Output the [x, y] coordinate of the center of the cell containing the given text.  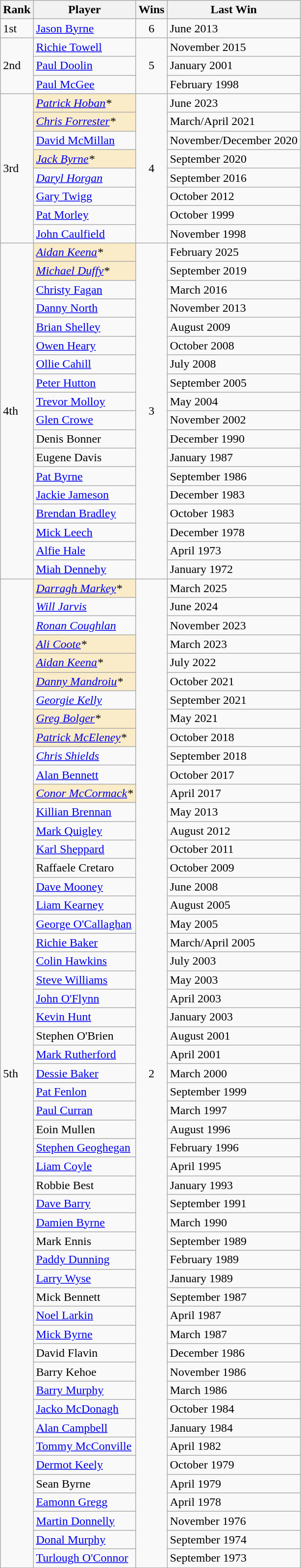
December 1986 [234, 1353]
Alan Bennett [84, 774]
October 2018 [234, 737]
March 2025 [234, 588]
Trevor Molloy [84, 401]
June 2008 [234, 887]
November 2023 [234, 625]
Georgie Kelly [84, 700]
Eamonn Gregg [84, 1502]
April 1995 [234, 1167]
September 1991 [234, 1204]
April 2003 [234, 998]
Danny North [84, 308]
October 2012 [234, 196]
Dave Barry [84, 1204]
March 2016 [234, 290]
Barry Murphy [84, 1390]
5th [17, 1073]
September 2021 [234, 700]
Miah Dennehy [84, 570]
Liam Kearney [84, 905]
George O'Callaghan [84, 924]
David Flavin [84, 1353]
Turlough O'Connor [84, 1558]
February 1996 [234, 1148]
Martin Donnelly [84, 1521]
Darragh Markey* [84, 588]
Patrick McEleney* [84, 737]
Ali Coote* [84, 644]
October 2008 [234, 346]
July 2003 [234, 961]
August 2005 [234, 905]
Dave Mooney [84, 887]
Brendan Bradley [84, 513]
August 2009 [234, 327]
September 1986 [234, 476]
Peter Hutton [84, 383]
6 [151, 28]
Jacko McDonagh [84, 1409]
April 2001 [234, 1054]
January 1972 [234, 570]
March 1987 [234, 1334]
5 [151, 66]
Paul Curran [84, 1110]
Stephen Geoghegan [84, 1148]
2nd [17, 66]
February 2025 [234, 252]
November 2015 [234, 47]
November 1998 [234, 234]
September 1989 [234, 1241]
Raffaele Cretaro [84, 868]
October 2021 [234, 681]
Barry Kehoe [84, 1371]
September 1973 [234, 1558]
August 1996 [234, 1129]
September 2016 [234, 177]
May 2003 [234, 980]
Tommy McConville [84, 1446]
Owen Heary [84, 346]
Noel Larkin [84, 1316]
March 1997 [234, 1110]
Glen Crowe [84, 420]
January 1989 [234, 1278]
Jason Byrne [84, 28]
June 2023 [234, 103]
October 1979 [234, 1465]
May 2005 [234, 924]
January 1987 [234, 457]
September 2005 [234, 383]
Paul McGee [84, 84]
4th [17, 411]
Eugene Davis [84, 457]
April 1987 [234, 1316]
October 2009 [234, 868]
Mark Ennis [84, 1241]
September 1999 [234, 1092]
October 2017 [234, 774]
Michael Duffy* [84, 271]
Killian Brennan [84, 812]
Brian Shelley [84, 327]
September 2018 [234, 756]
Larry Wyse [84, 1278]
May 2013 [234, 812]
Pat Byrne [84, 476]
May 2021 [234, 719]
Steve Williams [84, 980]
Jack Byrne* [84, 159]
July 2022 [234, 663]
April 1979 [234, 1484]
December 1990 [234, 439]
2 [151, 1073]
Richie Baker [84, 943]
January 2001 [234, 66]
November 1976 [234, 1521]
November 2002 [234, 420]
Mark Rutherford [84, 1054]
November 2013 [234, 308]
January 1984 [234, 1428]
Denis Bonner [84, 439]
Chris Forrester* [84, 122]
Sean Byrne [84, 1484]
September 2020 [234, 159]
Karl Sheppard [84, 849]
February 1998 [234, 84]
March 1986 [234, 1390]
October 1983 [234, 513]
November 1986 [234, 1371]
Gary Twigg [84, 196]
4 [151, 168]
December 1978 [234, 532]
March 1990 [234, 1222]
April 1978 [234, 1502]
January 2003 [234, 1017]
October 1984 [234, 1409]
Colin Hawkins [84, 961]
Mick Leech [84, 532]
June 2013 [234, 28]
Liam Coyle [84, 1167]
March 2000 [234, 1073]
Daryl Horgan [84, 177]
April 1973 [234, 551]
Dessie Baker [84, 1073]
Damien Byrne [84, 1222]
May 2004 [234, 401]
Danny Mandroiu* [84, 681]
June 2024 [234, 607]
August 2001 [234, 1036]
Greg Bolger* [84, 719]
Donal Murphy [84, 1540]
Jackie Jameson [84, 495]
Will Jarvis [84, 607]
March 2023 [234, 644]
February 1989 [234, 1260]
Mick Byrne [84, 1334]
John O'Flynn [84, 998]
September 2019 [234, 271]
March/April 2005 [234, 943]
April 2017 [234, 793]
January 1993 [234, 1185]
November/December 2020 [234, 140]
Mark Quigley [84, 831]
Chris Shields [84, 756]
Patrick Hoban* [84, 103]
September 1974 [234, 1540]
Wins [151, 10]
Paddy Dunning [84, 1260]
October 2011 [234, 849]
Dermot Keely [84, 1465]
Kevin Hunt [84, 1017]
September 1987 [234, 1297]
Player [84, 10]
Alfie Hale [84, 551]
Rank [17, 10]
Conor McCormack* [84, 793]
April 1982 [234, 1446]
July 2008 [234, 364]
David McMillan [84, 140]
Eoin Mullen [84, 1129]
Christy Fagan [84, 290]
Pat Fenlon [84, 1092]
Stephen O'Brien [84, 1036]
Robbie Best [84, 1185]
Mick Bennett [84, 1297]
Paul Doolin [84, 66]
Pat Morley [84, 215]
October 1999 [234, 215]
Last Win [234, 10]
Alan Campbell [84, 1428]
Ollie Cahill [84, 364]
John Caulfield [84, 234]
Richie Towell [84, 47]
March/April 2021 [234, 122]
3rd [17, 168]
Ronan Coughlan [84, 625]
3 [151, 411]
1st [17, 28]
December 1983 [234, 495]
August 2012 [234, 831]
